Output the (X, Y) coordinate of the center of the cell containing the given text.  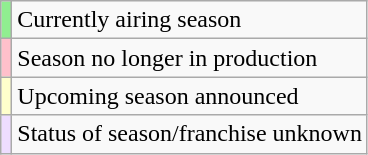
Status of season/franchise unknown (190, 134)
Upcoming season announced (190, 96)
Season no longer in production (190, 58)
Currently airing season (190, 20)
